Scan for the cell matching the given text and deliver its [X, Y] coordinate at center. 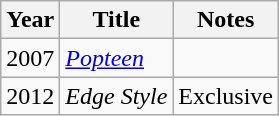
Year [30, 20]
Title [116, 20]
Exclusive [226, 96]
2007 [30, 58]
Edge Style [116, 96]
Popteen [116, 58]
Notes [226, 20]
2012 [30, 96]
